Capture the cell that displays the provided text and extract its [X, Y] central coordinate. 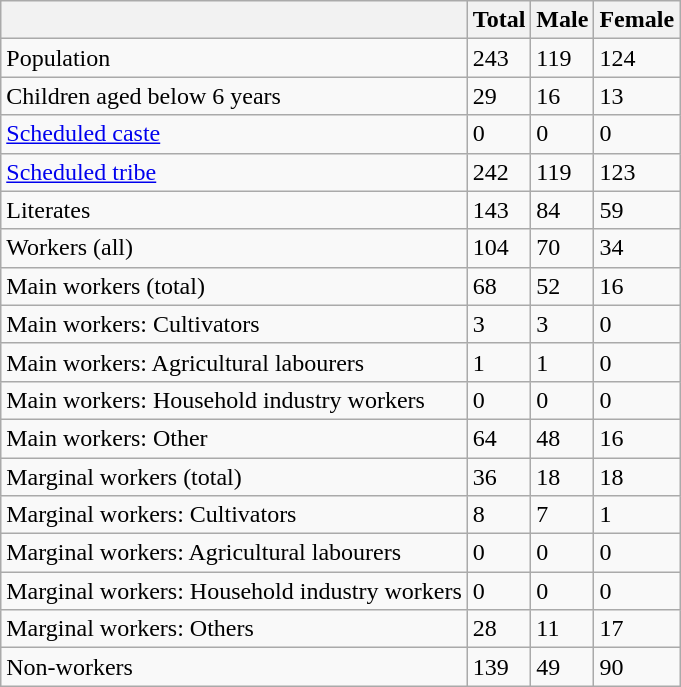
Non-workers [234, 667]
Workers (all) [234, 248]
123 [637, 172]
64 [499, 438]
59 [637, 210]
Male [562, 20]
90 [637, 667]
Marginal workers (total) [234, 477]
48 [562, 438]
Population [234, 58]
68 [499, 286]
Marginal workers: Household industry workers [234, 591]
Main workers: Household industry workers [234, 400]
36 [499, 477]
7 [562, 515]
29 [499, 96]
Marginal workers: Agricultural labourers [234, 553]
52 [562, 286]
Marginal workers: Cultivators [234, 515]
243 [499, 58]
Children aged below 6 years [234, 96]
Main workers: Other [234, 438]
Scheduled tribe [234, 172]
124 [637, 58]
Scheduled caste [234, 134]
143 [499, 210]
Marginal workers: Others [234, 629]
Main workers: Agricultural labourers [234, 362]
34 [637, 248]
Main workers (total) [234, 286]
139 [499, 667]
Main workers: Cultivators [234, 324]
84 [562, 210]
Total [499, 20]
8 [499, 515]
28 [499, 629]
104 [499, 248]
17 [637, 629]
70 [562, 248]
13 [637, 96]
49 [562, 667]
Female [637, 20]
Literates [234, 210]
242 [499, 172]
11 [562, 629]
